Provide the [x, y] coordinate of the cell's center where the given text is located.  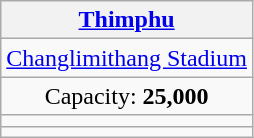
Capacity: 25,000 [127, 96]
Thimphu [127, 20]
Changlimithang Stadium [127, 58]
